Capture the cell that displays the provided text and extract its (X, Y) central coordinate. 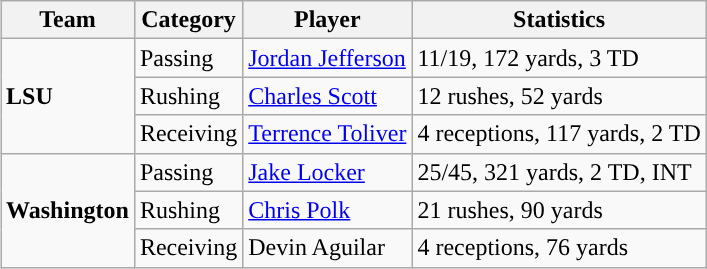
Devin Aguilar (328, 248)
11/19, 172 yards, 3 TD (559, 58)
4 receptions, 117 yards, 2 TD (559, 134)
Statistics (559, 20)
Category (188, 20)
Charles Scott (328, 96)
Washington (68, 210)
25/45, 321 yards, 2 TD, INT (559, 172)
Jordan Jefferson (328, 58)
Player (328, 20)
LSU (68, 96)
21 rushes, 90 yards (559, 210)
12 rushes, 52 yards (559, 96)
Team (68, 20)
Terrence Toliver (328, 134)
4 receptions, 76 yards (559, 248)
Jake Locker (328, 172)
Chris Polk (328, 210)
